Identify which cell holds the provided text, then report its (X, Y) central coordinate. 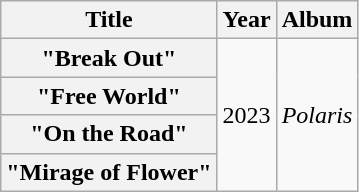
"Mirage of Flower" (109, 172)
"On the Road" (109, 134)
Year (246, 20)
Polaris (317, 115)
"Break Out" (109, 58)
"Free World" (109, 96)
2023 (246, 115)
Album (317, 20)
Title (109, 20)
